Determine the [X, Y] coordinate at the center of the cell enclosing the given text.  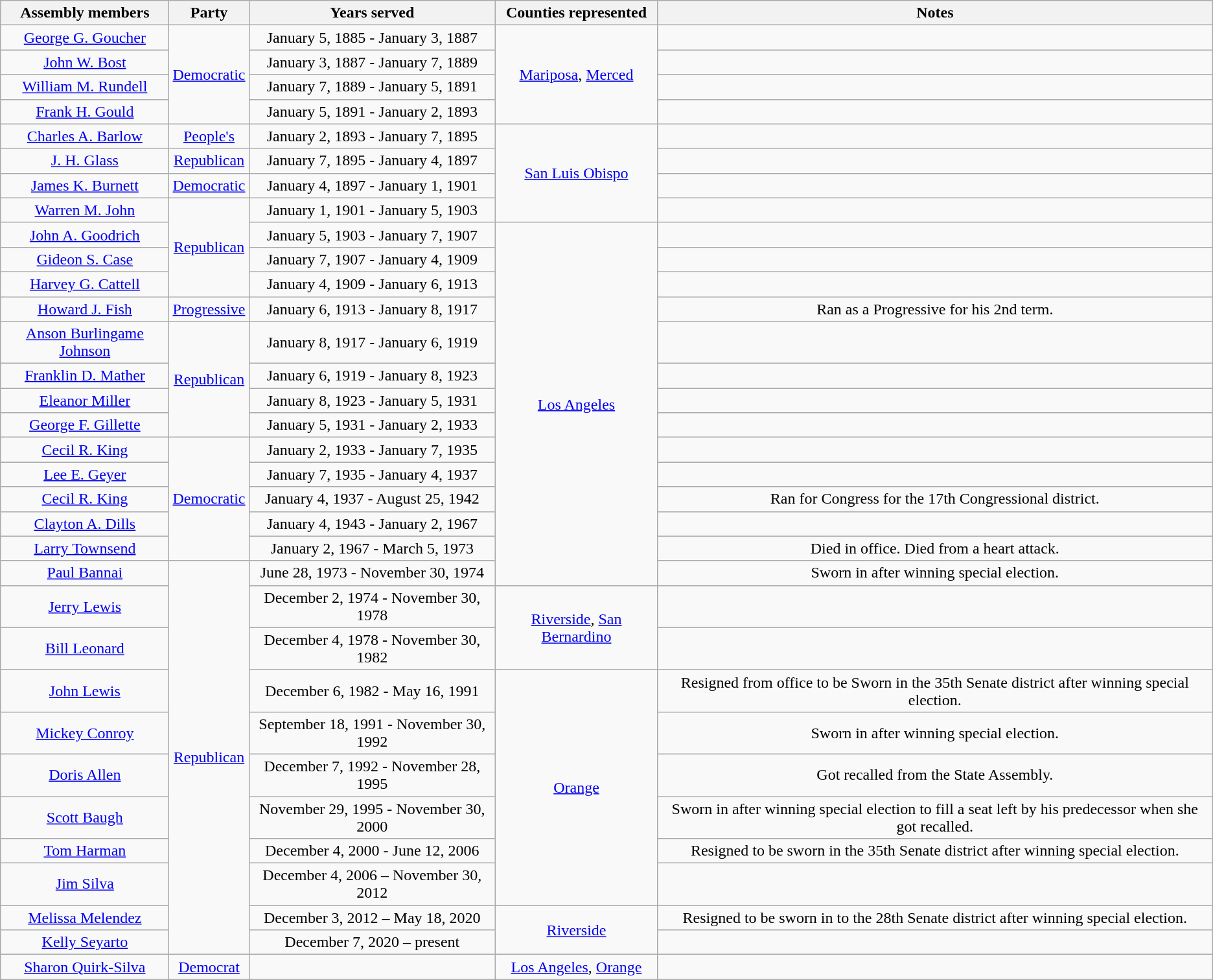
Sworn in after winning special election to fill a seat left by his predecessor when she got recalled. [934, 817]
Howard J. Fish [85, 309]
Warren M. John [85, 210]
Orange [577, 787]
January 4, 1909 - January 6, 1913 [372, 284]
January 5, 1903 - January 7, 1907 [372, 235]
January 4, 1937 - August 25, 1942 [372, 499]
January 4, 1943 - January 2, 1967 [372, 524]
January 7, 1935 - January 4, 1937 [372, 474]
Mariposa, Merced [577, 75]
Lee E. Geyer [85, 474]
Clayton A. Dills [85, 524]
December 6, 1982 - May 16, 1991 [372, 691]
Progressive [209, 309]
Died in office. Died from a heart attack. [934, 548]
Party [209, 13]
Resigned to be sworn in to the 28th Senate district after winning special election. [934, 918]
Years served [372, 13]
People's [209, 136]
January 7, 1907 - January 4, 1909 [372, 259]
Jerry Lewis [85, 607]
Gideon S. Case [85, 259]
January 7, 1895 - January 4, 1897 [372, 161]
Democrat [209, 967]
Scott Baugh [85, 817]
San Luis Obispo [577, 173]
January 5, 1931 - January 2, 1933 [372, 425]
Charles A. Barlow [85, 136]
Mickey Conroy [85, 732]
January 6, 1913 - January 8, 1917 [372, 309]
January 5, 1891 - January 2, 1893 [372, 111]
Los Angeles [577, 404]
January 2, 1893 - January 7, 1895 [372, 136]
Anson Burlingame Johnson [85, 342]
December 4, 1978 - November 30, 1982 [372, 648]
December 3, 2012 – May 18, 2020 [372, 918]
George G. Goucher [85, 38]
John W. Bost [85, 62]
Frank H. Gould [85, 111]
June 28, 1973 - November 30, 1974 [372, 573]
Resigned to be sworn in the 35th Senate district after winning special election. [934, 851]
Los Angeles, Orange [577, 967]
Melissa Melendez [85, 918]
Sharon Quirk-Silva [85, 967]
George F. Gillette [85, 425]
John Lewis [85, 691]
Resigned from office to be Sworn in the 35th Senate district after winning special election. [934, 691]
January 3, 1887 - January 7, 1889 [372, 62]
December 7, 1992 - November 28, 1995 [372, 775]
Harvey G. Cattell [85, 284]
January 2, 1933 - January 7, 1935 [372, 450]
Counties represented [577, 13]
Kelly Seyarto [85, 942]
November 29, 1995 - November 30, 2000 [372, 817]
Riverside [577, 930]
January 8, 1923 - January 5, 1931 [372, 401]
Doris Allen [85, 775]
James K. Burnett [85, 185]
Eleanor Miller [85, 401]
December 7, 2020 – present [372, 942]
December 4, 2006 – November 30, 2012 [372, 884]
Riverside, San Bernardino [577, 627]
January 8, 1917 - January 6, 1919 [372, 342]
Ran for Congress for the 17th Congressional district. [934, 499]
Paul Bannai [85, 573]
William M. Rundell [85, 87]
January 1, 1901 - January 5, 1903 [372, 210]
J. H. Glass [85, 161]
January 5, 1885 - January 3, 1887 [372, 38]
December 4, 2000 - June 12, 2006 [372, 851]
January 7, 1889 - January 5, 1891 [372, 87]
Assembly members [85, 13]
Larry Townsend [85, 548]
Got recalled from the State Assembly. [934, 775]
January 2, 1967 - March 5, 1973 [372, 548]
Jim Silva [85, 884]
September 18, 1991 - November 30, 1992 [372, 732]
January 6, 1919 - January 8, 1923 [372, 376]
Notes [934, 13]
Tom Harman [85, 851]
Franklin D. Mather [85, 376]
Bill Leonard [85, 648]
December 2, 1974 - November 30, 1978 [372, 607]
John A. Goodrich [85, 235]
Ran as a Progressive for his 2nd term. [934, 309]
January 4, 1897 - January 1, 1901 [372, 185]
